Return (X, Y) of the center of cell containing provided text 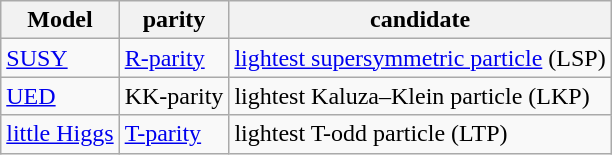
T-parity (174, 134)
SUSY (60, 58)
lightest Kaluza–Klein particle (LKP) (420, 96)
KK-parity (174, 96)
candidate (420, 20)
UED (60, 96)
Model (60, 20)
lightest T-odd particle (LTP) (420, 134)
parity (174, 20)
little Higgs (60, 134)
R-parity (174, 58)
lightest supersymmetric particle (LSP) (420, 58)
